Locate the cell with the specified text and output its (X, Y) center coordinate. 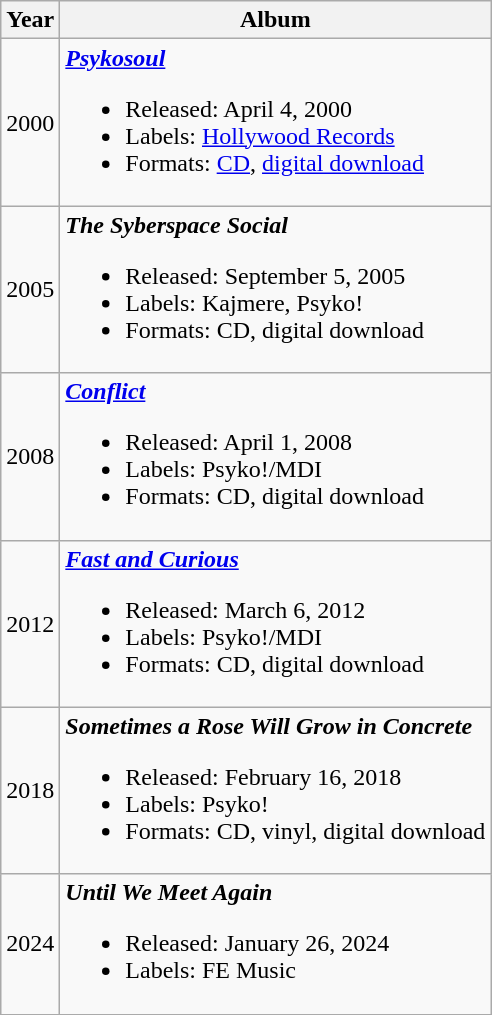
2012 (30, 624)
Until We Meet AgainReleased: January 26, 2024Labels: FE Music (276, 944)
Album (276, 20)
2018 (30, 790)
ConflictReleased: April 1, 2008Labels: Psyko!/MDIFormats: CD, digital download (276, 456)
2005 (30, 290)
2008 (30, 456)
PsykosoulReleased: April 4, 2000Labels: Hollywood RecordsFormats: CD, digital download (276, 122)
2000 (30, 122)
Fast and CuriousReleased: March 6, 2012Labels: Psyko!/MDIFormats: CD, digital download (276, 624)
The Syberspace SocialReleased: September 5, 2005Labels: Kajmere, Psyko!Formats: CD, digital download (276, 290)
Sometimes a Rose Will Grow in ConcreteReleased: February 16, 2018Labels: Psyko!Formats: CD, vinyl, digital download (276, 790)
2024 (30, 944)
Year (30, 20)
